Output the [X, Y] coordinate of the center of the cell containing the given text.  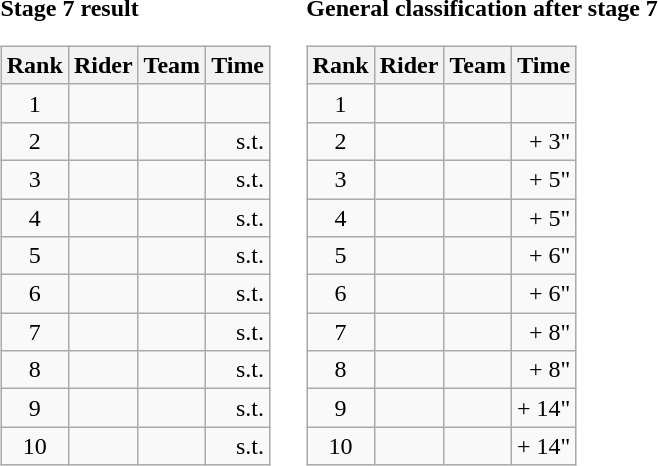
+ 3" [543, 141]
